Find where the given text appears and provide that cell's center as (x, y) coordinate. 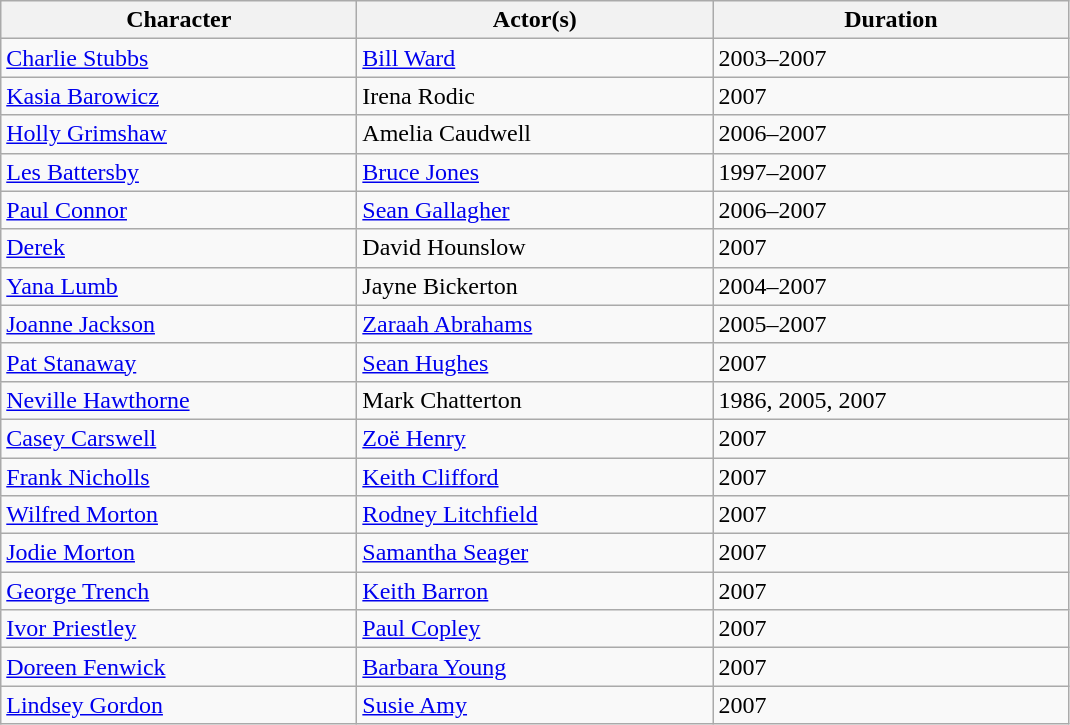
Amelia Caudwell (535, 134)
Irena Rodic (535, 96)
Neville Hawthorne (179, 400)
Duration (891, 20)
Yana Lumb (179, 286)
Keith Clifford (535, 477)
Derek (179, 248)
Frank Nicholls (179, 477)
Bruce Jones (535, 172)
Character (179, 20)
Casey Carswell (179, 438)
Bill Ward (535, 58)
Zoë Henry (535, 438)
Les Battersby (179, 172)
1986, 2005, 2007 (891, 400)
Kasia Barowicz (179, 96)
Samantha Seager (535, 553)
Barbara Young (535, 667)
Paul Connor (179, 210)
George Trench (179, 591)
Doreen Fenwick (179, 667)
David Hounslow (535, 248)
Pat Stanaway (179, 362)
2003–2007 (891, 58)
Jodie Morton (179, 553)
Susie Amy (535, 705)
Ivor Priestley (179, 629)
Wilfred Morton (179, 515)
Rodney Litchfield (535, 515)
Sean Hughes (535, 362)
Sean Gallagher (535, 210)
Jayne Bickerton (535, 286)
Joanne Jackson (179, 324)
Actor(s) (535, 20)
Holly Grimshaw (179, 134)
2004–2007 (891, 286)
Keith Barron (535, 591)
Mark Chatterton (535, 400)
Charlie Stubbs (179, 58)
Zaraah Abrahams (535, 324)
Lindsey Gordon (179, 705)
2005–2007 (891, 324)
1997–2007 (891, 172)
Paul Copley (535, 629)
